For the text-containing cell, return its midpoint in [X, Y] coordinate format. 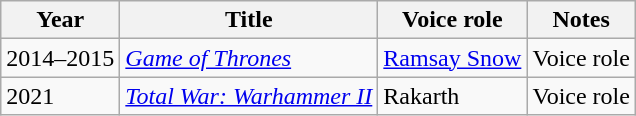
Title [249, 20]
Ramsay Snow [452, 58]
Notes [582, 20]
Year [60, 20]
Rakarth [452, 96]
Game of Thrones [249, 58]
Total War: Warhammer II [249, 96]
2014–2015 [60, 58]
2021 [60, 96]
